Detect which cell encompasses the target text, then output its (x, y) center coordinate. 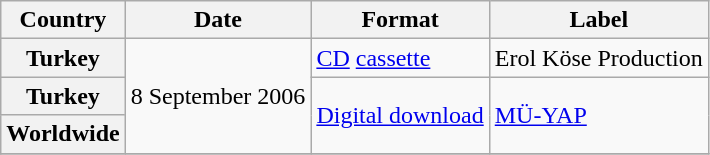
Label (598, 20)
Country (63, 20)
CD cassette (400, 58)
MÜ-YAP (598, 115)
Worldwide (63, 134)
Date (218, 20)
8 September 2006 (218, 96)
Digital download (400, 115)
Format (400, 20)
Erol Köse Production (598, 58)
